Detect which cell encompasses the target text, then output its [X, Y] center coordinate. 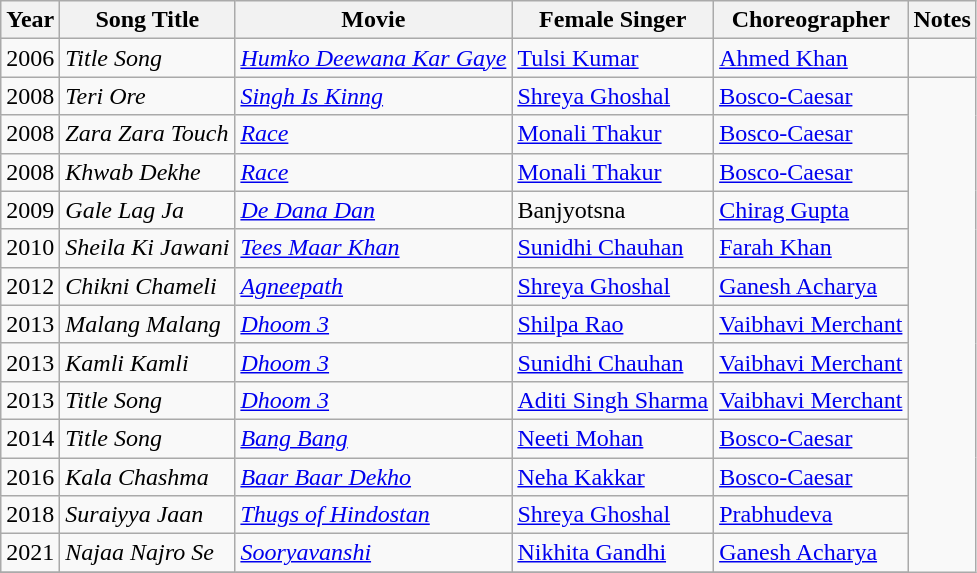
Movie [374, 20]
2010 [30, 248]
Tees Maar Khan [374, 248]
Chikni Chameli [148, 286]
Singh Is Kinng [374, 96]
Choreographer [811, 20]
Zara Zara Touch [148, 134]
Nikhita Gandhi [613, 553]
2016 [30, 477]
Female Singer [613, 20]
Banjyotsna [613, 210]
Agneepath [374, 286]
Ahmed Khan [811, 58]
Kamli Kamli [148, 362]
Malang Malang [148, 324]
Teri Ore [148, 96]
Year [30, 20]
2009 [30, 210]
Prabhudeva [811, 515]
2012 [30, 286]
Humko Deewana Kar Gaye [374, 58]
Tulsi Kumar [613, 58]
Notes [942, 20]
2021 [30, 553]
Gale Lag Ja [148, 210]
2018 [30, 515]
Farah Khan [811, 248]
Shilpa Rao [613, 324]
2014 [30, 438]
Aditi Singh Sharma [613, 400]
Baar Baar Dekho [374, 477]
Khwab Dekhe [148, 172]
Chirag Gupta [811, 210]
Najaa Najro Se [148, 553]
Neeti Mohan [613, 438]
2006 [30, 58]
Neha Kakkar [613, 477]
Suraiyya Jaan [148, 515]
Thugs of Hindostan [374, 515]
Bang Bang [374, 438]
Sheila Ki Jawani [148, 248]
De Dana Dan [374, 210]
Kala Chashma [148, 477]
Song Title [148, 20]
Sooryavanshi [374, 553]
